Scan for the cell matching the given text and deliver its (x, y) coordinate at center. 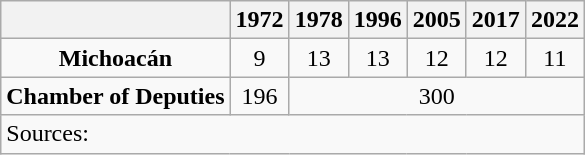
1996 (378, 20)
2005 (436, 20)
2022 (554, 20)
300 (436, 96)
Michoacán (116, 58)
11 (554, 58)
1972 (260, 20)
Chamber of Deputies (116, 96)
Sources: (293, 134)
2017 (496, 20)
9 (260, 58)
1978 (318, 20)
196 (260, 96)
